Identify which cell holds the provided text, then report its [x, y] central coordinate. 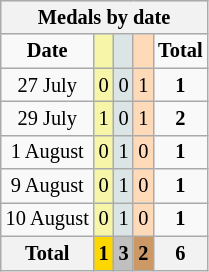
29 July [48, 118]
6 [180, 253]
27 July [48, 85]
3 [124, 253]
Date [48, 51]
1 August [48, 152]
9 August [48, 186]
Medals by date [104, 17]
10 August [48, 219]
